Return [X, Y] of the center of cell containing provided text 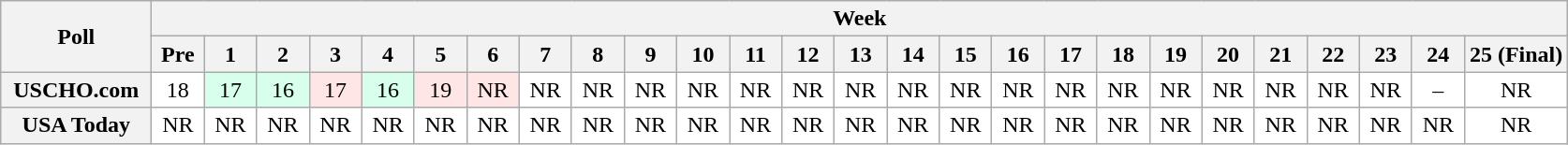
25 (Final) [1516, 54]
15 [966, 54]
3 [335, 54]
4 [388, 54]
11 [755, 54]
Poll [77, 36]
12 [808, 54]
20 [1228, 54]
10 [703, 54]
21 [1280, 54]
13 [861, 54]
7 [545, 54]
Pre [178, 54]
14 [913, 54]
22 [1333, 54]
8 [598, 54]
USA Today [77, 125]
Week [860, 19]
6 [493, 54]
5 [440, 54]
2 [283, 54]
1 [230, 54]
23 [1385, 54]
USCHO.com [77, 90]
9 [650, 54]
– [1438, 90]
24 [1438, 54]
